Return the [x, y] coordinate for the center point of the cell that contains the specified text.  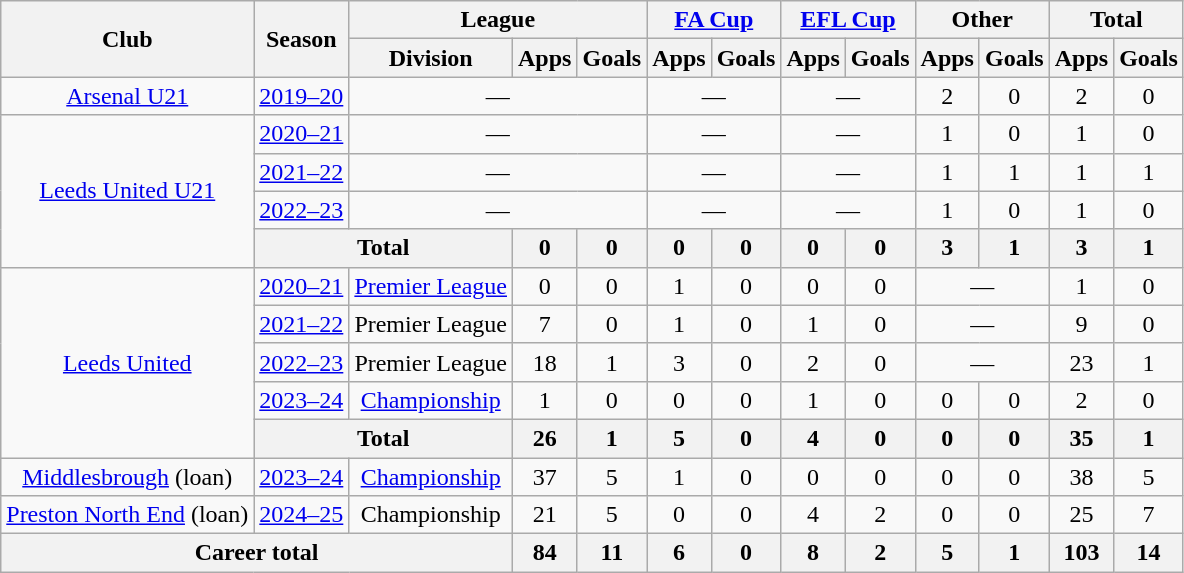
FA Cup [714, 20]
103 [1081, 553]
37 [545, 477]
18 [545, 362]
Division [431, 58]
Leeds United U21 [128, 191]
21 [545, 515]
8 [813, 553]
9 [1081, 324]
Season [302, 39]
35 [1081, 438]
38 [1081, 477]
23 [1081, 362]
League [498, 20]
EFL Cup [848, 20]
6 [679, 553]
Preston North End (loan) [128, 515]
14 [1149, 553]
26 [545, 438]
25 [1081, 515]
Middlesbrough (loan) [128, 477]
2019–20 [302, 96]
84 [545, 553]
Club [128, 39]
Arsenal U21 [128, 96]
11 [612, 553]
2024–25 [302, 515]
Career total [257, 553]
Other [982, 20]
Leeds United [128, 362]
